For the text-containing cell, return its midpoint in [x, y] coordinate format. 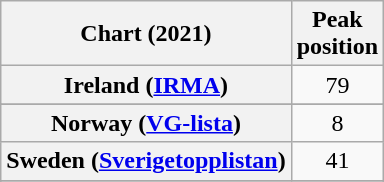
Norway (VG-lista) [146, 123]
Chart (2021) [146, 34]
Ireland (IRMA) [146, 85]
41 [337, 161]
Peakposition [337, 34]
Sweden (Sverigetopplistan) [146, 161]
79 [337, 85]
8 [337, 123]
